For the text-containing cell, return its midpoint in [x, y] coordinate format. 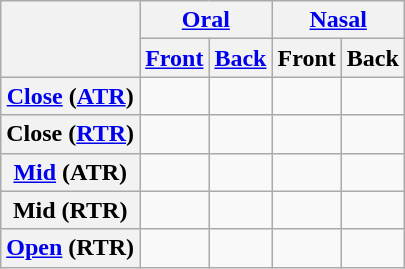
Oral [206, 20]
Close (ATR) [70, 96]
Open (RTR) [70, 248]
Mid (ATR) [70, 172]
Mid (RTR) [70, 210]
Close (RTR) [70, 134]
Nasal [338, 20]
